For the text-containing cell, return its midpoint in (X, Y) coordinate format. 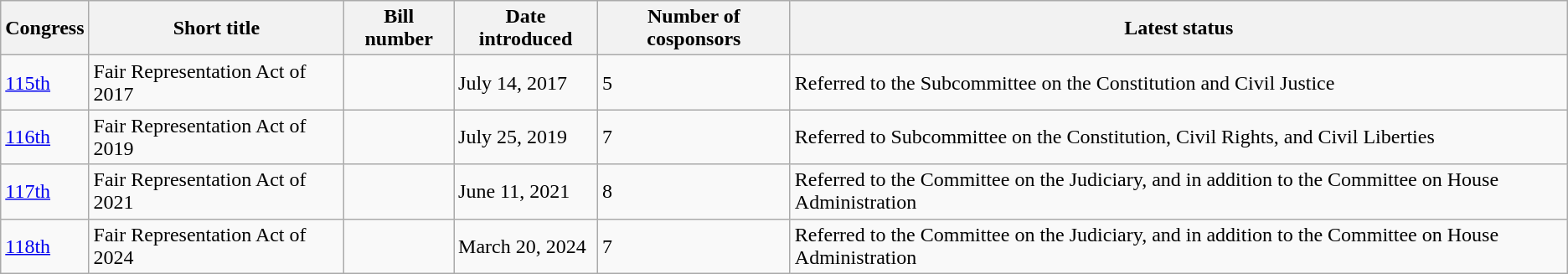
Referred to the Subcommittee on the Constitution and Civil Justice (1179, 82)
Congress (45, 28)
July 25, 2019 (526, 137)
8 (694, 191)
118th (45, 246)
Fair Representation Act of 2019 (216, 137)
117th (45, 191)
Bill number (399, 28)
Fair Representation Act of 2021 (216, 191)
Fair Representation Act of 2017 (216, 82)
Short title (216, 28)
115th (45, 82)
Number of cosponsors (694, 28)
March 20, 2024 (526, 246)
5 (694, 82)
116th (45, 137)
July 14, 2017 (526, 82)
June 11, 2021 (526, 191)
Fair Representation Act of 2024 (216, 246)
Date introduced (526, 28)
Latest status (1179, 28)
Referred to Subcommittee on the Constitution, Civil Rights, and Civil Liberties (1179, 137)
